Locate the cell with the specified text and output its [x, y] center coordinate. 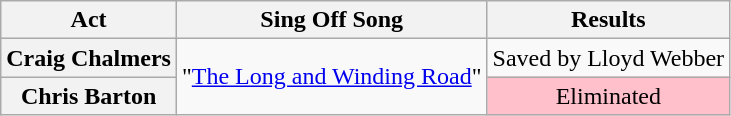
Sing Off Song [332, 20]
Act [89, 20]
"The Long and Winding Road" [332, 77]
Craig Chalmers [89, 58]
Chris Barton [89, 96]
Eliminated [608, 96]
Results [608, 20]
Saved by Lloyd Webber [608, 58]
